Extract the (X, Y) coordinate from the center of the cell holding the provided text.  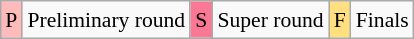
Finals (382, 20)
S (201, 20)
F (340, 20)
Preliminary round (106, 20)
Super round (270, 20)
P (11, 20)
